Output the [X, Y] coordinate of the center of the cell containing the given text.  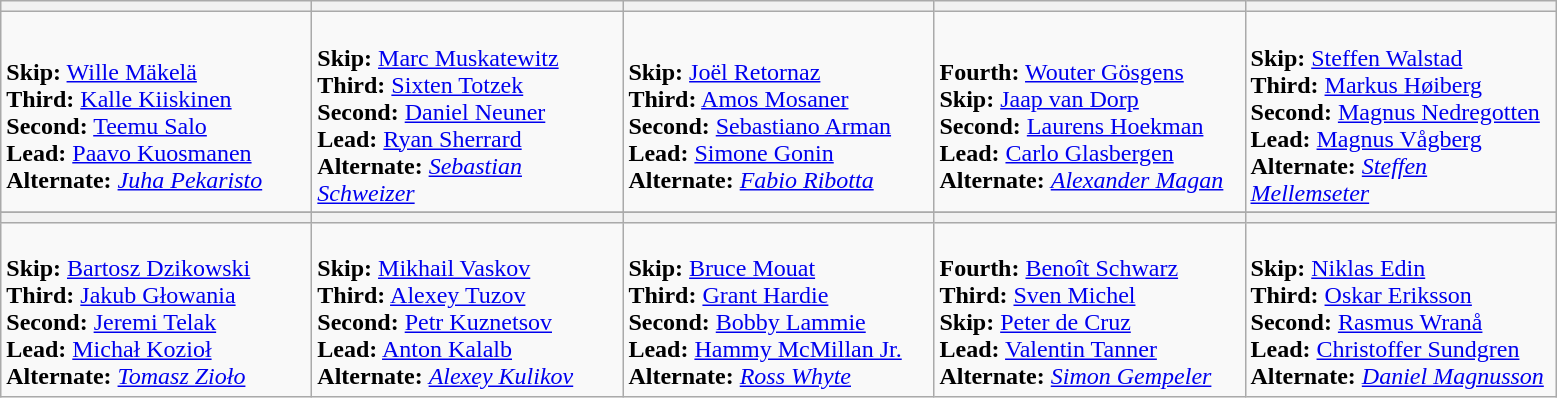
Skip: Joël Retornaz Third: Amos Mosaner Second: Sebastiano Arman Lead: Simone Gonin Alternate: Fabio Ribotta [778, 112]
Skip: Niklas Edin Third: Oskar Eriksson Second: Rasmus Wranå Lead: Christoffer Sundgren Alternate: Daniel Magnusson [1400, 310]
Skip: Wille Mäkelä Third: Kalle Kiiskinen Second: Teemu Salo Lead: Paavo Kuosmanen Alternate: Juha Pekaristo [156, 112]
Skip: Steffen Walstad Third: Markus Høiberg Second: Magnus Nedregotten Lead: Magnus Vågberg Alternate: Steffen Mellemseter [1400, 112]
Skip: Marc Muskatewitz Third: Sixten Totzek Second: Daniel Neuner Lead: Ryan Sherrard Alternate: Sebastian Schweizer [468, 112]
Fourth: Wouter Gösgens Skip: Jaap van Dorp Second: Laurens Hoekman Lead: Carlo Glasbergen Alternate: Alexander Magan [1090, 112]
Fourth: Benoît Schwarz Third: Sven Michel Skip: Peter de Cruz Lead: Valentin Tanner Alternate: Simon Gempeler [1090, 310]
Skip: Bartosz Dzikowski Third: Jakub Głowania Second: Jeremi Telak Lead: Michał Kozioł Alternate: Tomasz Zioło [156, 310]
Skip: Bruce Mouat Third: Grant Hardie Second: Bobby Lammie Lead: Hammy McMillan Jr. Alternate: Ross Whyte [778, 310]
Skip: Mikhail Vaskov Third: Alexey Tuzov Second: Petr Kuznetsov Lead: Anton Kalalb Alternate: Alexey Kulikov [468, 310]
